Identify which cell holds the provided text, then report its (X, Y) central coordinate. 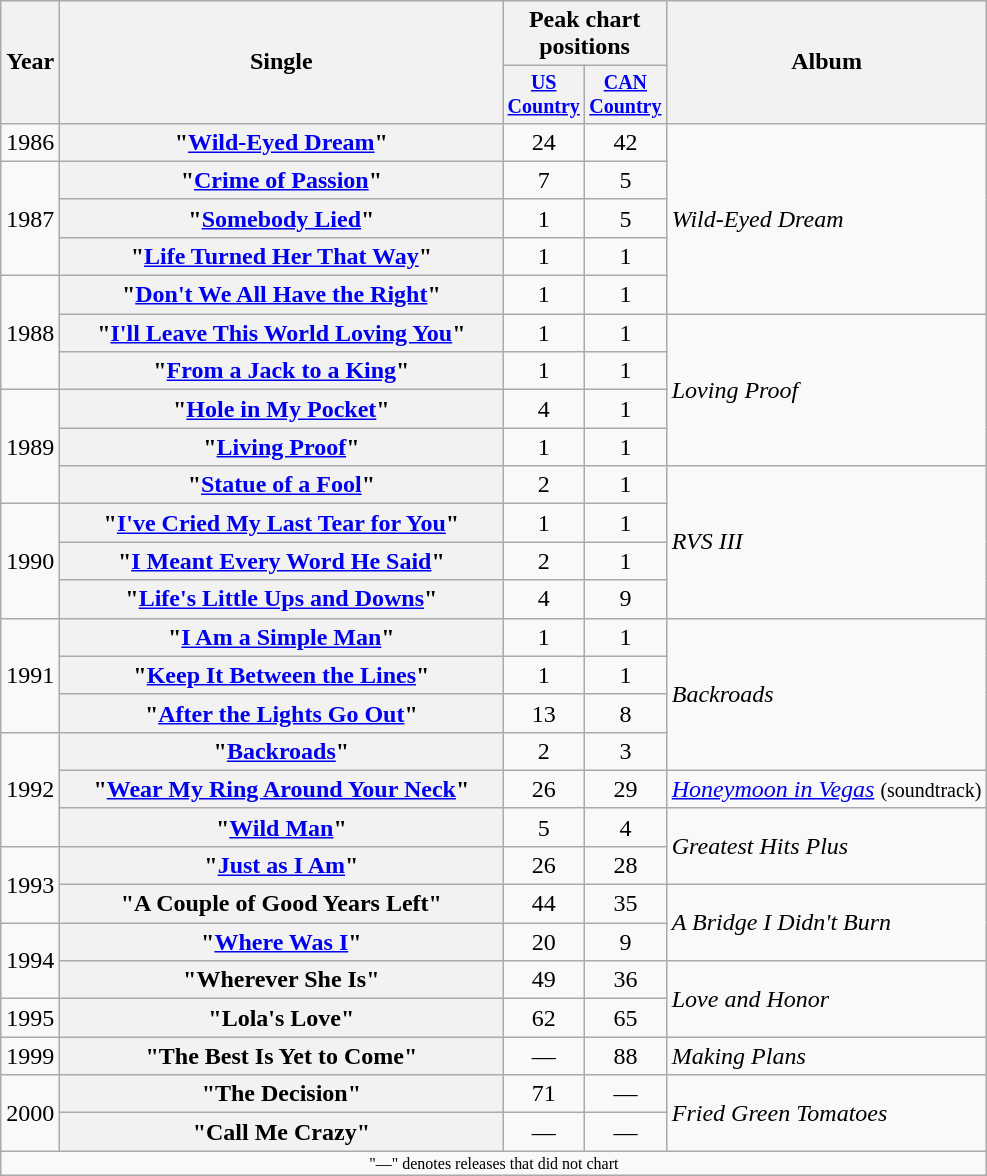
24 (544, 142)
"Backroads" (282, 751)
Greatest Hits Plus (826, 846)
"Call Me Crazy" (282, 1132)
Making Plans (826, 1056)
"Life's Little Ups and Downs" (282, 599)
1989 (30, 447)
8 (626, 713)
"I've Cried My Last Tear for You" (282, 523)
Year (30, 62)
20 (544, 942)
"Just as I Am" (282, 865)
A Bridge I Didn't Burn (826, 923)
7 (544, 180)
29 (626, 789)
"After the Lights Go Out" (282, 713)
"Hole in My Pocket" (282, 409)
35 (626, 904)
1990 (30, 561)
"A Couple of Good Years Left" (282, 904)
1992 (30, 789)
"Wear My Ring Around Your Neck" (282, 789)
"I Meant Every Word He Said" (282, 561)
1986 (30, 142)
71 (544, 1094)
44 (544, 904)
49 (544, 980)
42 (626, 142)
"Don't We All Have the Right" (282, 295)
1988 (30, 333)
"Wild-Eyed Dream" (282, 142)
"Statue of a Fool" (282, 485)
88 (626, 1056)
"I'll Leave This World Loving You" (282, 333)
Backroads (826, 694)
"Lola's Love" (282, 1018)
"Where Was I" (282, 942)
"The Decision" (282, 1094)
"—" denotes releases that did not chart (494, 1163)
13 (544, 713)
1994 (30, 961)
Album (826, 62)
"Somebody Lied" (282, 218)
65 (626, 1018)
1991 (30, 675)
Wild-Eyed Dream (826, 218)
US Country (544, 94)
"Living Proof" (282, 447)
"The Best Is Yet to Come" (282, 1056)
1987 (30, 218)
"From a Jack to a King" (282, 371)
CAN Country (626, 94)
"Wild Man" (282, 827)
62 (544, 1018)
Loving Proof (826, 390)
Honeymoon in Vegas (soundtrack) (826, 789)
1999 (30, 1056)
"Crime of Passion" (282, 180)
"I Am a Simple Man" (282, 637)
Fried Green Tomatoes (826, 1113)
"Keep It Between the Lines" (282, 675)
Love and Honor (826, 999)
1995 (30, 1018)
28 (626, 865)
Single (282, 62)
1993 (30, 884)
"Wherever She Is" (282, 980)
3 (626, 751)
RVS III (826, 542)
Peak chartpositions (584, 34)
36 (626, 980)
"Life Turned Her That Way" (282, 256)
2000 (30, 1113)
